Capture the cell that displays the provided text and extract its [x, y] central coordinate. 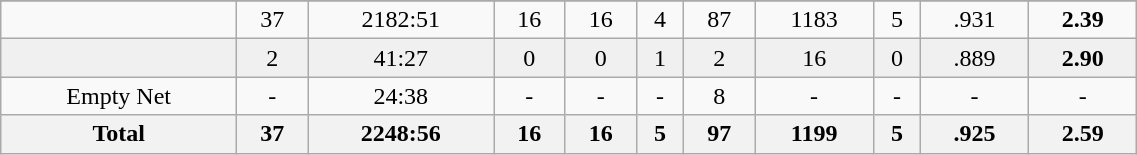
.889 [974, 58]
2.59 [1083, 134]
97 [718, 134]
2.39 [1083, 20]
87 [718, 20]
Empty Net [119, 96]
1199 [814, 134]
41:27 [401, 58]
8 [718, 96]
.931 [974, 20]
2248:56 [401, 134]
1 [660, 58]
4 [660, 20]
1183 [814, 20]
Total [119, 134]
2.90 [1083, 58]
24:38 [401, 96]
2182:51 [401, 20]
.925 [974, 134]
